Identify which cell holds the provided text, then report its [x, y] central coordinate. 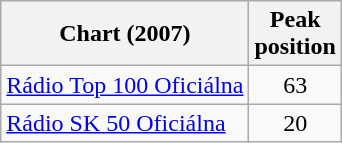
Rádio Top 100 Oficiálna [125, 85]
20 [295, 123]
Chart (2007) [125, 34]
Rádio SK 50 Oficiálna [125, 123]
Peakposition [295, 34]
63 [295, 85]
